Scan for the cell matching the given text and deliver its (X, Y) coordinate at center. 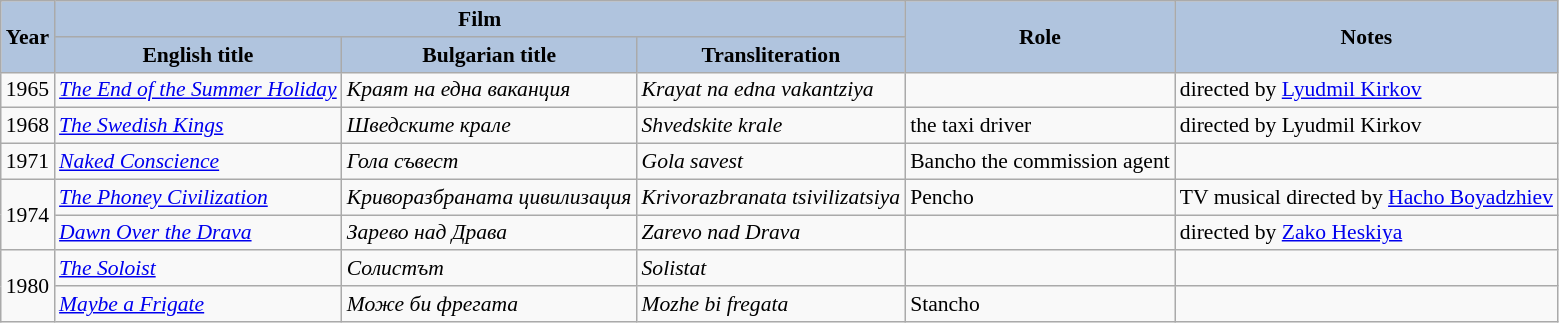
Transliteration (770, 55)
Solistat (770, 269)
Шведските крале (490, 126)
Mozhe bi fregata (770, 304)
The Soloist (198, 269)
1965 (28, 90)
Krivorazbranata tsivilizatsiya (770, 197)
Maybe a Frigate (198, 304)
directed by Zako Heskiya (1366, 233)
the taxi driver (1040, 126)
Bancho the commission agent (1040, 162)
1968 (28, 126)
Gola savest (770, 162)
Zarevo nad Drava (770, 233)
English title (198, 55)
Зарево над Драва (490, 233)
The End of the Summer Holiday (198, 90)
The Swedish Kings (198, 126)
Shvedskite krale (770, 126)
Гола съвест (490, 162)
Krayat na edna vakantziya (770, 90)
Stancho (1040, 304)
Pencho (1040, 197)
Bulgarian title (490, 55)
TV musical directed by Hacho Boyadzhiev (1366, 197)
Солистът (490, 269)
1974 (28, 214)
Краят на една ваканция (490, 90)
1980 (28, 286)
Notes (1366, 36)
Може би фрегата (490, 304)
Криворазбраната цивилизация (490, 197)
Role (1040, 36)
The Phoney Civilization (198, 197)
Year (28, 36)
Naked Conscience (198, 162)
Film (480, 19)
1971 (28, 162)
Dawn Over the Drava (198, 233)
